Provide the [X, Y] coordinate of the cell's center where the given text is located.  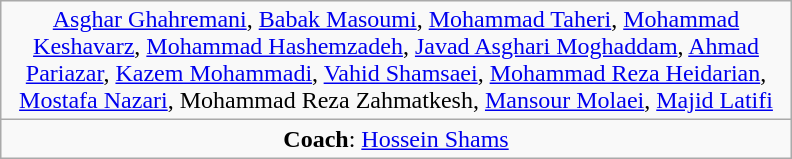
Coach: Hossein Shams [396, 139]
